Capture the cell that displays the provided text and extract its (x, y) central coordinate. 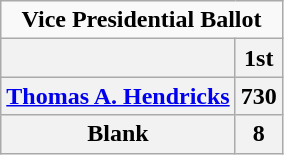
Thomas A. Hendricks (118, 96)
Vice Presidential Ballot (142, 20)
8 (258, 134)
Blank (118, 134)
1st (258, 58)
730 (258, 96)
